Provide the (x, y) coordinate of the cell's center where the given text is located.  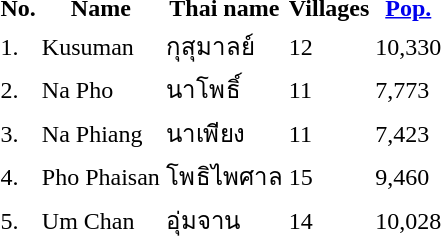
นาเพียง (224, 133)
นาโพธิ์ (224, 90)
15 (328, 176)
Kusuman (100, 46)
กุสุมาลย์ (224, 46)
12 (328, 46)
Pho Phaisan (100, 176)
Na Pho (100, 90)
โพธิไพศาล (224, 176)
Na Phiang (100, 133)
